Extract the [X, Y] coordinate from the center of the cell holding the provided text.  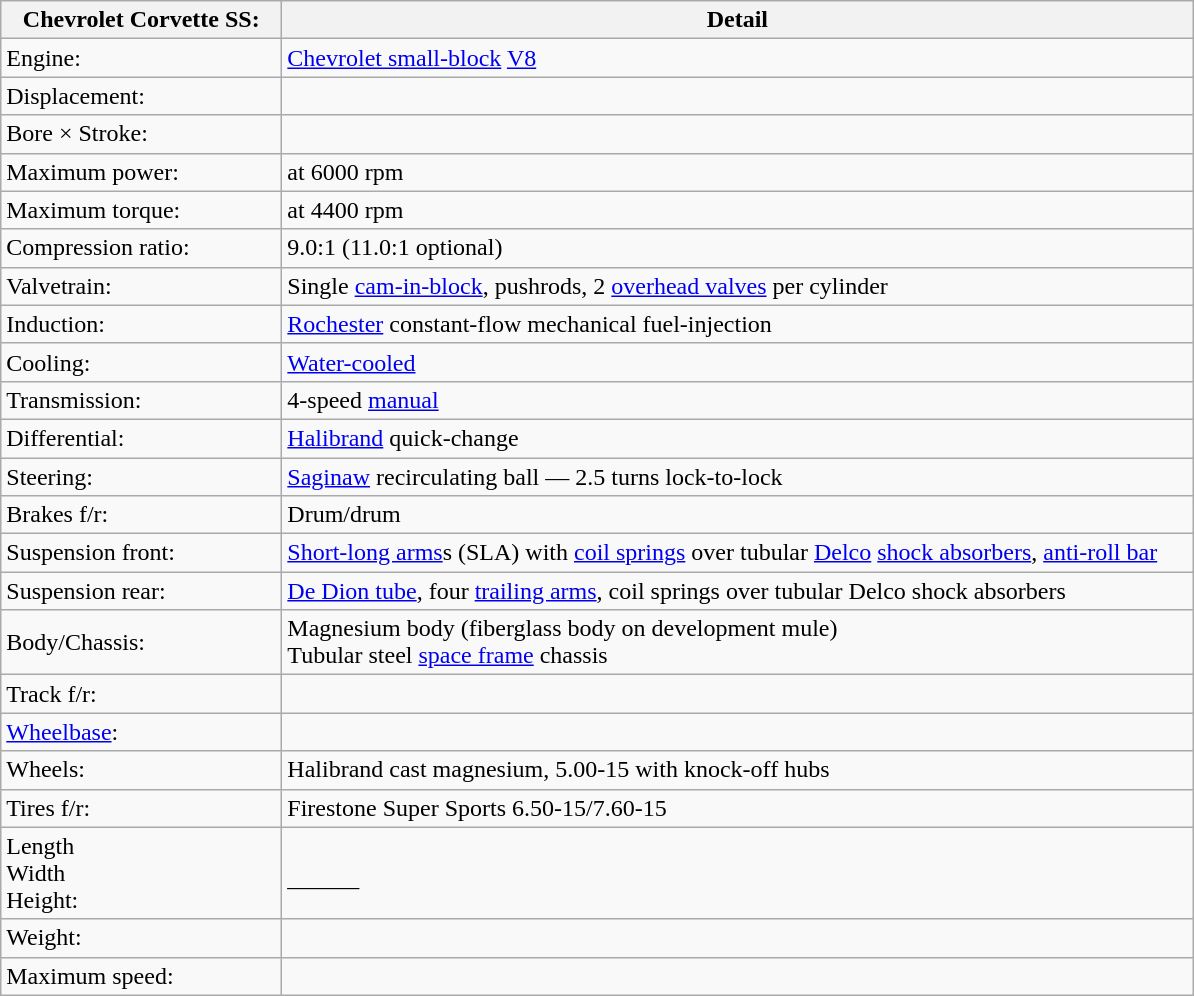
at 6000 rpm [738, 172]
Weight: [142, 938]
Suspension rear: [142, 591]
at 4400 rpm [738, 210]
Detail [738, 20]
Tires f/r: [142, 808]
Water-cooled [738, 362]
Magnesium body (fiberglass body on development mule)Tubular steel space frame chassis [738, 642]
Induction: [142, 324]
Drum/drum [738, 515]
Bore × Stroke: [142, 134]
Maximum power: [142, 172]
4-speed manual [738, 400]
Steering: [142, 477]
De Dion tube, four trailing arms, coil springs over tubular Delco shock absorbers [738, 591]
Halibrand cast magnesium, 5.00-15 with knock-off hubs [738, 770]
Maximum torque: [142, 210]
Suspension front: [142, 553]
Maximum speed: [142, 976]
Differential: [142, 438]
Firestone Super Sports 6.50-15/7.60-15 [738, 808]
Valvetrain: [142, 286]
Chevrolet small-block V8 [738, 58]
Compression ratio: [142, 248]
Cooling: [142, 362]
Transmission: [142, 400]
——— [738, 873]
LengthWidthHeight: [142, 873]
Wheels: [142, 770]
Displacement: [142, 96]
Halibrand quick-change [738, 438]
9.0:1 (11.0:1 optional) [738, 248]
Chevrolet Corvette SS: [142, 20]
Short-long armss (SLA) with coil springs over tubular Delco shock absorbers, anti-roll bar [738, 553]
Saginaw recirculating ball — 2.5 turns lock-to-lock [738, 477]
Body/Chassis: [142, 642]
Track f/r: [142, 694]
Engine: [142, 58]
Rochester constant-flow mechanical fuel-injection [738, 324]
Wheelbase: [142, 732]
Single cam-in-block, pushrods, 2 overhead valves per cylinder [738, 286]
Brakes f/r: [142, 515]
